From the cell containing the given text, extract its center point as [X, Y] coordinate. 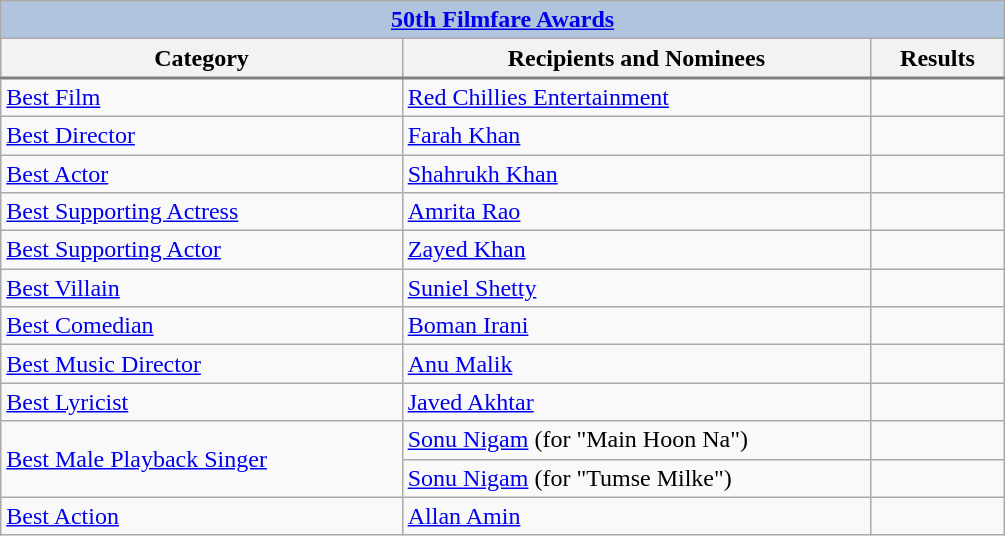
Best Male Playback Singer [202, 459]
Amrita Rao [636, 212]
Best Lyricist [202, 402]
Best Supporting Actress [202, 212]
Best Villain [202, 288]
Recipients and Nominees [636, 58]
Best Music Director [202, 364]
Best Director [202, 135]
Shahrukh Khan [636, 173]
Zayed Khan [636, 250]
Best Comedian [202, 326]
Best Action [202, 516]
Anu Malik [636, 364]
Best Actor [202, 173]
Javed Akhtar [636, 402]
Sonu Nigam (for "Tumse Milke") [636, 478]
50th Filmfare Awards [503, 20]
Boman Irani [636, 326]
Results [938, 58]
Red Chillies Entertainment [636, 98]
Suniel Shetty [636, 288]
Allan Amin [636, 516]
Farah Khan [636, 135]
Best Film [202, 98]
Best Supporting Actor [202, 250]
Category [202, 58]
Sonu Nigam (for "Main Hoon Na") [636, 440]
